Capture the cell that displays the provided text and extract its (x, y) central coordinate. 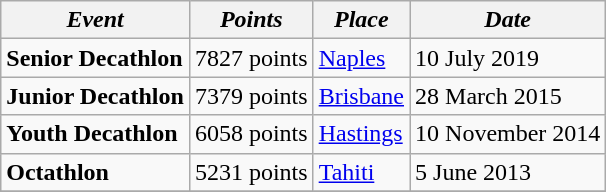
10 November 2014 (508, 134)
Hastings (361, 134)
Tahiti (361, 172)
7827 points (251, 58)
Naples (361, 58)
Event (96, 20)
Date (508, 20)
28 March 2015 (508, 96)
Points (251, 20)
Youth Decathlon (96, 134)
Senior Decathlon (96, 58)
Place (361, 20)
Brisbane (361, 96)
Junior Decathlon (96, 96)
Octathlon (96, 172)
7379 points (251, 96)
10 July 2019 (508, 58)
6058 points (251, 134)
5 June 2013 (508, 172)
5231 points (251, 172)
